Identify which cell holds the provided text, then report its (X, Y) central coordinate. 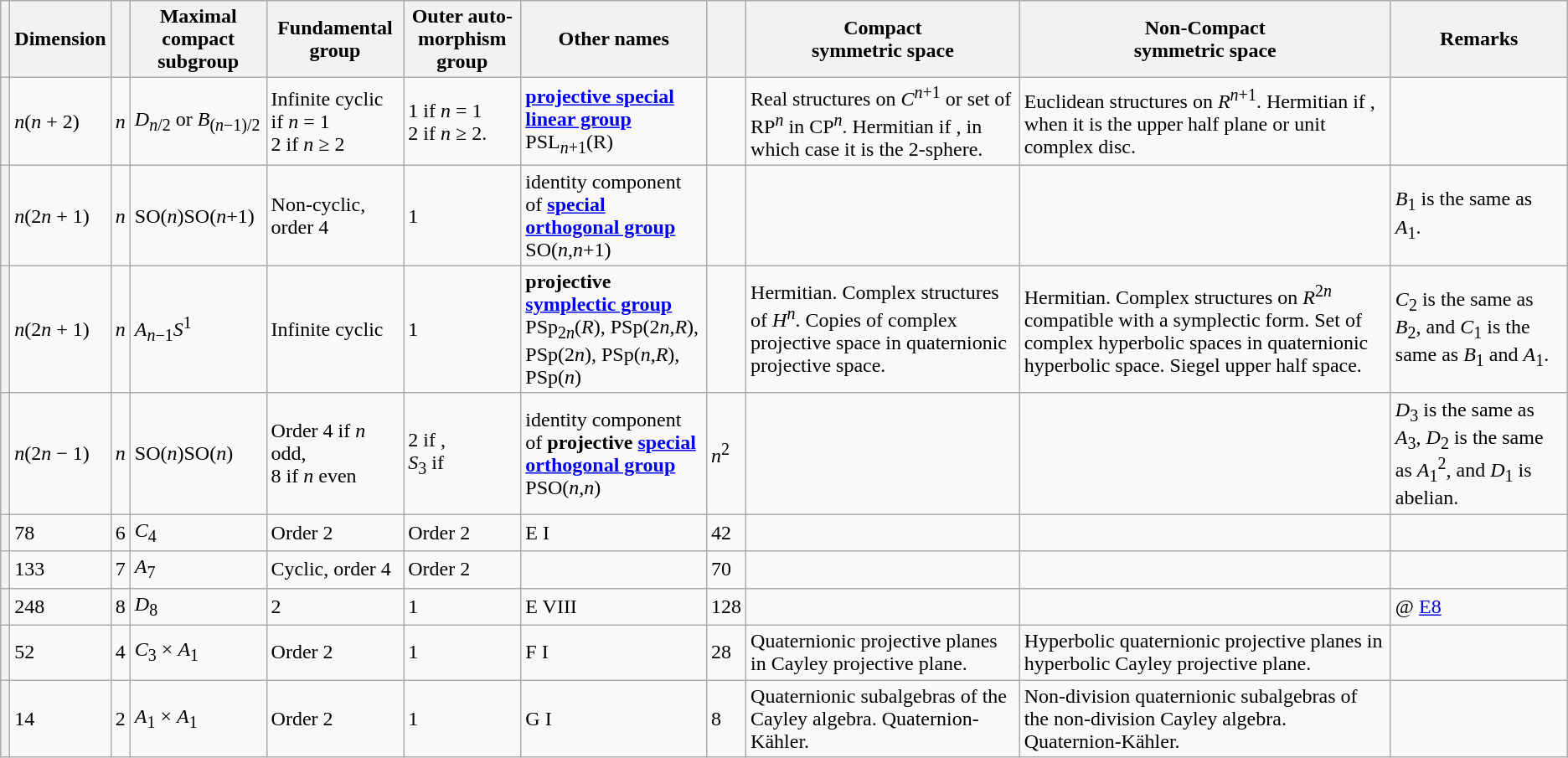
78 (60, 533)
70 (727, 570)
6 (121, 533)
D3 is the same as A3, D2 is the same as A12, and D1 is abelian. (1479, 453)
Cyclic, order 4 (335, 570)
Hyperbolic quaternionic projective planes in hyperbolic Cayley projective plane. (1204, 653)
Order 4 if n odd,8 if n even (335, 453)
C4 (198, 533)
Fundamentalgroup (335, 39)
Quaternionic projective planes in Cayley projective plane. (883, 653)
n2 (727, 453)
projective special linear groupPSLn+1(R) (614, 122)
A1 × A1 (198, 719)
28 (727, 653)
42 (727, 533)
4 (121, 653)
Euclidean structures on Rn+1. Hermitian if , when it is the upper half plane or unit complex disc. (1204, 122)
C2 is the same as B2, and C1 is the same as B1 and A1. (1479, 329)
Hermitian. Complex structures of Hn. Copies of complex projective space in quaternionic projective space. (883, 329)
SO(n)SO(n) (198, 453)
identity component of special orthogonal groupSO(n,n+1) (614, 216)
1 if n = 12 if n ≥ 2. (462, 122)
Infinite cyclic if n = 12 if n ≥ 2 (335, 122)
52 (60, 653)
projective symplectic groupPSp2n(R), PSp(2n,R), PSp(2n), PSp(n,R), PSp(n) (614, 329)
A7 (198, 570)
B1 is the same as A1. (1479, 216)
2 if ,S3 if (462, 453)
Dn/2 or B(n−1)/2 (198, 122)
G I (614, 719)
Maximal compactsubgroup (198, 39)
Compactsymmetric space (883, 39)
@ E8 (1479, 606)
7 (121, 570)
F I (614, 653)
Dimension (60, 39)
14 (60, 719)
Remarks (1479, 39)
Quaternionic subalgebras of the Cayley algebra. Quaternion-Kähler. (883, 719)
Non-cyclic, order 4 (335, 216)
E I (614, 533)
E VIII (614, 606)
248 (60, 606)
An−1S1 (198, 329)
133 (60, 570)
n(n + 2) (60, 122)
128 (727, 606)
C3 × A1 (198, 653)
Real structures on Cn+1 or set of RPn in CPn. Hermitian if , in which case it is the 2-sphere. (883, 122)
identity component of projective special orthogonal groupPSO(n,n) (614, 453)
SO(n)SO(n+1) (198, 216)
Outer auto­morphismgroup (462, 39)
Infinite cyclic (335, 329)
Non-division quaternionic subalgebras of the non-division Cayley algebra. Quaternion-Kähler. (1204, 719)
Other names (614, 39)
Non-Compactsymmetric space (1204, 39)
D8 (198, 606)
n(2n − 1) (60, 453)
